Identify which cell holds the provided text, then report its [X, Y] central coordinate. 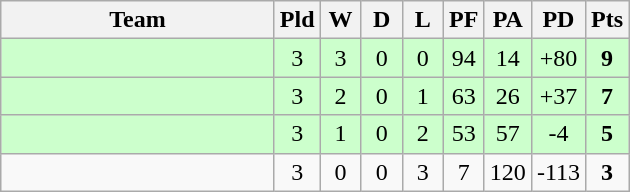
L [422, 20]
+80 [558, 58]
Team [138, 20]
W [340, 20]
53 [464, 134]
-4 [558, 134]
94 [464, 58]
-113 [558, 172]
14 [508, 58]
PD [558, 20]
57 [508, 134]
26 [508, 96]
Pts [608, 20]
D [382, 20]
120 [508, 172]
Pld [297, 20]
PA [508, 20]
+37 [558, 96]
63 [464, 96]
9 [608, 58]
5 [608, 134]
PF [464, 20]
